Output the (x, y) coordinate of the center of the cell containing the given text.  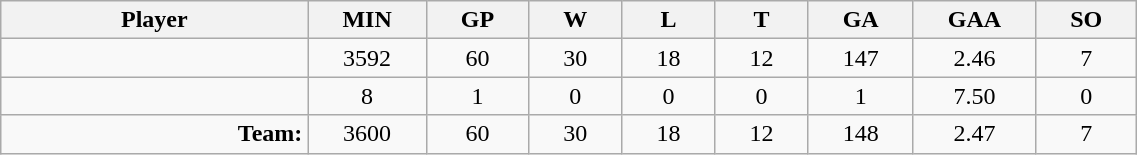
8 (367, 96)
2.47 (974, 134)
3592 (367, 58)
GAA (974, 20)
GA (860, 20)
147 (860, 58)
Team: (154, 134)
GP (477, 20)
L (668, 20)
Player (154, 20)
7.50 (974, 96)
3600 (367, 134)
SO (1086, 20)
148 (860, 134)
MIN (367, 20)
2.46 (974, 58)
W (576, 20)
T (762, 20)
